Determine the (X, Y) coordinate at the center of the cell enclosing the given text.  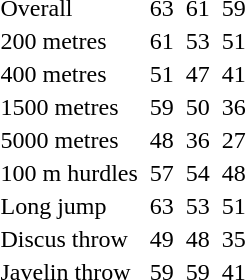
54 (198, 173)
50 (198, 107)
49 (162, 239)
61 (162, 41)
47 (198, 74)
51 (162, 74)
63 (162, 206)
57 (162, 173)
59 (162, 107)
36 (198, 140)
